Return the (x, y) coordinate for the center point of the cell that contains the specified text.  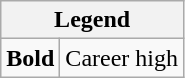
Bold (30, 58)
Legend (92, 20)
Career high (122, 58)
